Detect which cell encompasses the target text, then output its [X, Y] center coordinate. 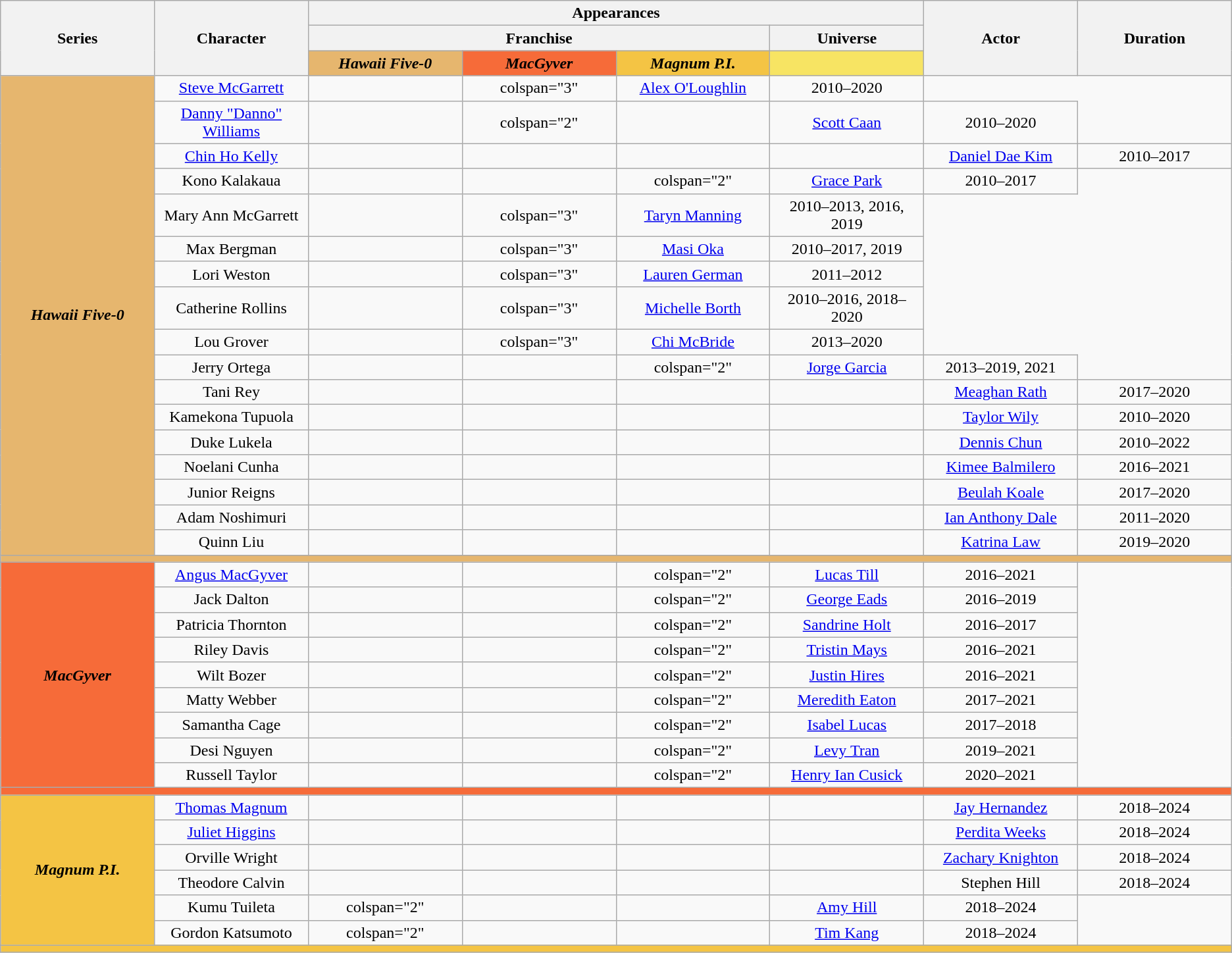
2016–2017 [1001, 625]
Lucas Till [847, 575]
Kimee Balmilero [1001, 467]
Series [78, 38]
Duration [1154, 38]
Stephen Hill [1001, 883]
Jerry Ortega [232, 367]
Catherine Rollins [232, 308]
Lou Grover [232, 342]
2010–2017, 2019 [847, 249]
Lauren German [693, 274]
Meaghan Rath [1001, 392]
Jack Dalton [232, 600]
Sandrine Holt [847, 625]
Levy Tran [847, 750]
Daniel Dae Kim [1001, 156]
Lori Weston [232, 274]
Mary Ann McGarrett [232, 215]
Katrina Law [1001, 542]
Isabel Lucas [847, 725]
Noelani Cunha [232, 467]
Alex O'Loughlin [693, 88]
Jay Hernandez [1001, 808]
Chi McBride [693, 342]
Universe [847, 38]
Appearances [616, 13]
Wilt Bozer [232, 675]
George Eads [847, 600]
2017–2021 [1001, 700]
2019–2020 [1154, 542]
Amy Hill [847, 908]
Henry Ian Cusick [847, 775]
Actor [1001, 38]
Taryn Manning [693, 215]
Danny "Danno" Williams [232, 122]
Chin Ho Kelly [232, 156]
Russell Taylor [232, 775]
Adam Noshimuri [232, 517]
Dennis Chun [1001, 442]
Perdita Weeks [1001, 833]
2011–2020 [1154, 517]
Tristin Mays [847, 650]
Character [232, 38]
Kono Kalakaua [232, 181]
Steve McGarrett [232, 88]
Theodore Calvin [232, 883]
Franchise [538, 38]
Grace Park [847, 181]
Tani Rey [232, 392]
Orville Wright [232, 858]
Masi Oka [693, 249]
2010–2013, 2016, 2019 [847, 215]
2016–2019 [1001, 600]
Meredith Eaton [847, 700]
Thomas Magnum [232, 808]
Michelle Borth [693, 308]
Zachary Knighton [1001, 858]
Angus MacGyver [232, 575]
2011–2012 [847, 274]
Juliet Higgins [232, 833]
2010–2016, 2018–2020 [847, 308]
2019–2021 [1001, 750]
Scott Caan [847, 122]
Desi Nguyen [232, 750]
Justin Hires [847, 675]
Tim Kang [847, 933]
Kumu Tuileta [232, 908]
Patricia Thornton [232, 625]
Beulah Koale [1001, 492]
Riley Davis [232, 650]
Gordon Katsumoto [232, 933]
Ian Anthony Dale [1001, 517]
Samantha Cage [232, 725]
2020–2021 [1001, 775]
Quinn Liu [232, 542]
Kamekona Tupuola [232, 417]
Jorge Garcia [847, 367]
Taylor Wily [1001, 417]
Max Bergman [232, 249]
2010–2022 [1154, 442]
2017–2018 [1001, 725]
2013–2020 [847, 342]
2013–2019, 2021 [1001, 367]
Junior Reigns [232, 492]
Duke Lukela [232, 442]
Matty Webber [232, 700]
